Determine the (X, Y) coordinate at the center of the cell enclosing the given text.  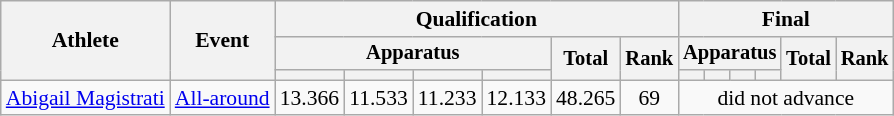
All-around (222, 98)
Abigail Magistrati (86, 98)
did not advance (786, 98)
13.366 (310, 98)
12.133 (516, 98)
Event (222, 40)
48.265 (586, 98)
Qualification (476, 19)
Final (786, 19)
11.233 (448, 98)
11.533 (378, 98)
69 (649, 98)
Athlete (86, 40)
